Return the [X, Y] coordinate for the center point of the cell that contains the specified text.  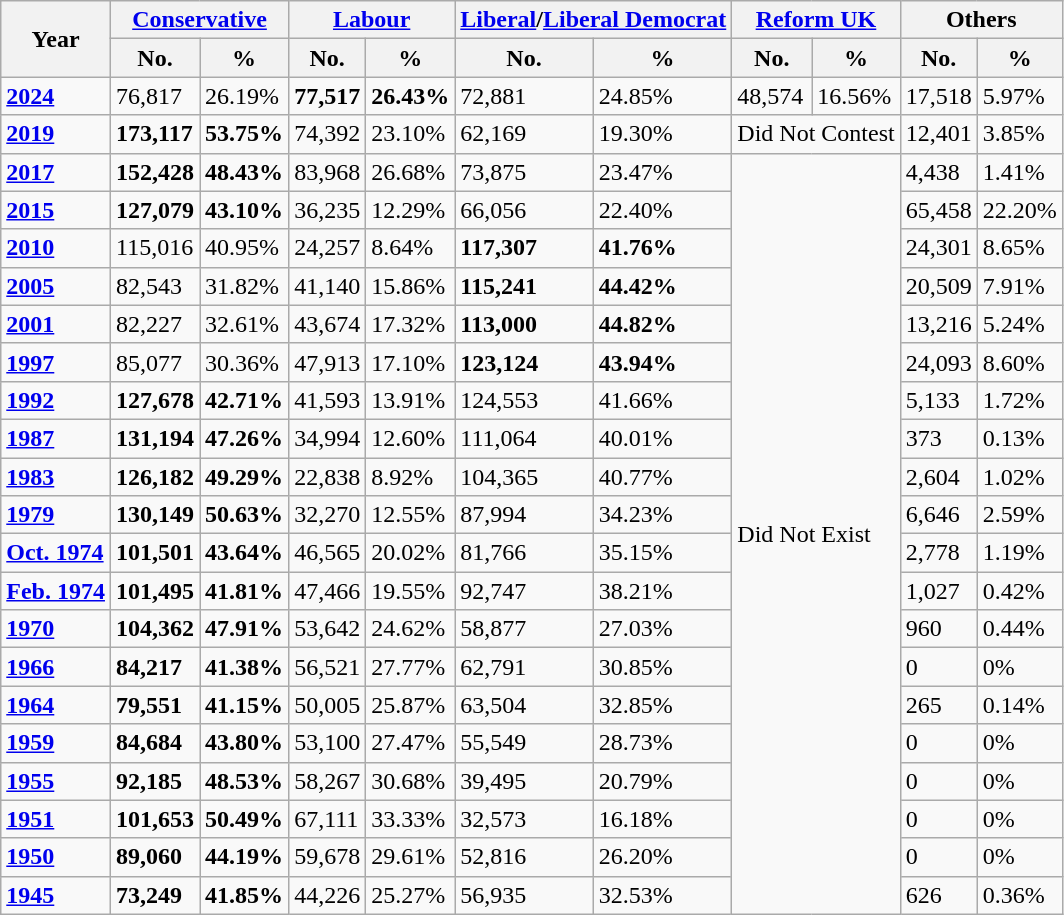
34,994 [328, 438]
32.61% [244, 324]
73,249 [154, 895]
82,543 [154, 286]
89,060 [154, 857]
16.18% [662, 819]
Reform UK [816, 20]
43.64% [244, 553]
173,117 [154, 134]
15.86% [410, 286]
0.14% [1020, 705]
22.40% [662, 210]
8.64% [410, 248]
47.26% [244, 438]
16.56% [856, 96]
130,149 [154, 515]
43.10% [244, 210]
0.42% [1020, 591]
124,553 [524, 400]
33.33% [410, 819]
123,124 [524, 362]
43.94% [662, 362]
36,235 [328, 210]
43.80% [244, 743]
62,791 [524, 667]
8.92% [410, 477]
1983 [56, 477]
2,604 [938, 477]
104,365 [524, 477]
53,642 [328, 629]
0.36% [1020, 895]
49.29% [244, 477]
59,678 [328, 857]
40.77% [662, 477]
Others [981, 20]
74,392 [328, 134]
27.47% [410, 743]
32,573 [524, 819]
55,549 [524, 743]
41,593 [328, 400]
Oct. 1974 [56, 553]
29.61% [410, 857]
23.47% [662, 172]
13.91% [410, 400]
1.02% [1020, 477]
28.73% [662, 743]
24.62% [410, 629]
19.30% [662, 134]
84,217 [154, 667]
4,438 [938, 172]
1970 [56, 629]
84,684 [154, 743]
12.55% [410, 515]
101,653 [154, 819]
32.85% [662, 705]
53.75% [244, 134]
1945 [56, 895]
46,565 [328, 553]
117,307 [524, 248]
56,935 [524, 895]
17,518 [938, 96]
2010 [56, 248]
265 [938, 705]
2,778 [938, 553]
8.60% [1020, 362]
44,226 [328, 895]
44.19% [244, 857]
1964 [56, 705]
115,241 [524, 286]
1959 [56, 743]
50,005 [328, 705]
67,111 [328, 819]
25.87% [410, 705]
8.65% [1020, 248]
38.21% [662, 591]
52,816 [524, 857]
30.85% [662, 667]
83,968 [328, 172]
1.72% [1020, 400]
1.41% [1020, 172]
92,185 [154, 781]
113,000 [524, 324]
47,913 [328, 362]
77,517 [328, 96]
24,257 [328, 248]
1951 [56, 819]
127,079 [154, 210]
101,495 [154, 591]
17.10% [410, 362]
2.59% [1020, 515]
92,747 [524, 591]
26.19% [244, 96]
47,466 [328, 591]
6,646 [938, 515]
115,016 [154, 248]
104,362 [154, 629]
131,194 [154, 438]
Liberal/Liberal Democrat [594, 20]
41.15% [244, 705]
0.13% [1020, 438]
Feb. 1974 [56, 591]
40.01% [662, 438]
27.77% [410, 667]
12.60% [410, 438]
82,227 [154, 324]
39,495 [524, 781]
17.32% [410, 324]
1955 [56, 781]
50.63% [244, 515]
32,270 [328, 515]
5.97% [1020, 96]
58,877 [524, 629]
13,216 [938, 324]
22,838 [328, 477]
40.95% [244, 248]
23.10% [410, 134]
62,169 [524, 134]
3.85% [1020, 134]
41.81% [244, 591]
72,881 [524, 96]
87,994 [524, 515]
32.53% [662, 895]
1,027 [938, 591]
31.82% [244, 286]
111,064 [524, 438]
152,428 [154, 172]
1987 [56, 438]
41.76% [662, 248]
41,140 [328, 286]
2019 [56, 134]
50.49% [244, 819]
26.43% [410, 96]
2024 [56, 96]
24,093 [938, 362]
626 [938, 895]
20,509 [938, 286]
Year [56, 39]
5,133 [938, 400]
25.27% [410, 895]
2015 [56, 210]
76,817 [154, 96]
44.42% [662, 286]
960 [938, 629]
65,458 [938, 210]
48.53% [244, 781]
27.03% [662, 629]
48,574 [772, 96]
26.68% [410, 172]
81,766 [524, 553]
56,521 [328, 667]
20.02% [410, 553]
1992 [56, 400]
30.68% [410, 781]
2005 [56, 286]
42.71% [244, 400]
126,182 [154, 477]
1997 [56, 362]
Did Not Contest [816, 134]
Did Not Exist [816, 534]
Labour [372, 20]
66,056 [524, 210]
1.19% [1020, 553]
5.24% [1020, 324]
85,077 [154, 362]
12,401 [938, 134]
41.85% [244, 895]
43,674 [328, 324]
373 [938, 438]
63,504 [524, 705]
0.44% [1020, 629]
22.20% [1020, 210]
1950 [56, 857]
1979 [56, 515]
19.55% [410, 591]
127,678 [154, 400]
44.82% [662, 324]
34.23% [662, 515]
1966 [56, 667]
7.91% [1020, 286]
2017 [56, 172]
35.15% [662, 553]
53,100 [328, 743]
41.38% [244, 667]
24.85% [662, 96]
26.20% [662, 857]
Conservative [199, 20]
101,501 [154, 553]
30.36% [244, 362]
41.66% [662, 400]
24,301 [938, 248]
79,551 [154, 705]
2001 [56, 324]
20.79% [662, 781]
73,875 [524, 172]
12.29% [410, 210]
58,267 [328, 781]
48.43% [244, 172]
47.91% [244, 629]
